Output the (x, y) coordinate of the center of the cell containing the given text.  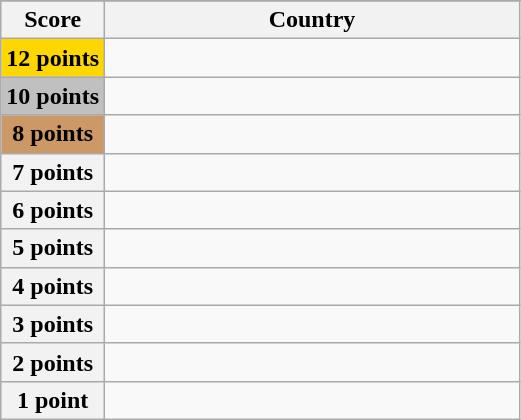
4 points (53, 286)
2 points (53, 362)
1 point (53, 400)
12 points (53, 58)
6 points (53, 210)
5 points (53, 248)
10 points (53, 96)
Score (53, 20)
7 points (53, 172)
Country (312, 20)
8 points (53, 134)
3 points (53, 324)
